Capture the cell that displays the provided text and extract its (x, y) central coordinate. 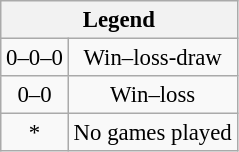
0–0–0 (35, 58)
Win–loss (152, 95)
0–0 (35, 95)
No games played (152, 133)
Legend (119, 20)
* (35, 133)
Win–loss-draw (152, 58)
